Search for the cell housing the specified text and yield its [X, Y] center coordinate. 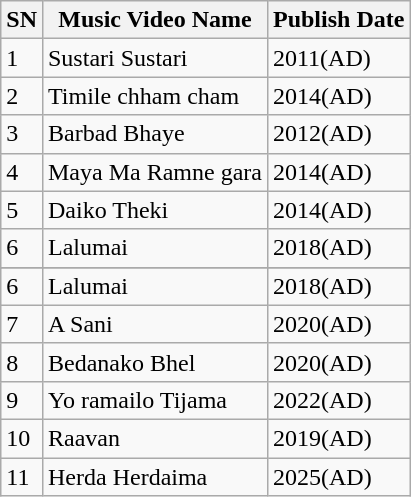
2011(AD) [338, 58]
8 [22, 362]
Barbad Bhaye [154, 134]
1 [22, 58]
2025(AD) [338, 477]
9 [22, 400]
Timile chham cham [154, 96]
Maya Ma Ramne gara [154, 172]
11 [22, 477]
SN [22, 20]
2019(AD) [338, 438]
5 [22, 210]
10 [22, 438]
Yo ramailo Tijama [154, 400]
Bedanako Bhel [154, 362]
2 [22, 96]
3 [22, 134]
2022(AD) [338, 400]
2012(AD) [338, 134]
Sustari Sustari [154, 58]
Herda Herdaima [154, 477]
7 [22, 324]
Publish Date [338, 20]
Music Video Name [154, 20]
Raavan [154, 438]
4 [22, 172]
Daiko Theki [154, 210]
A Sani [154, 324]
